Capture the cell that displays the provided text and extract its [X, Y] central coordinate. 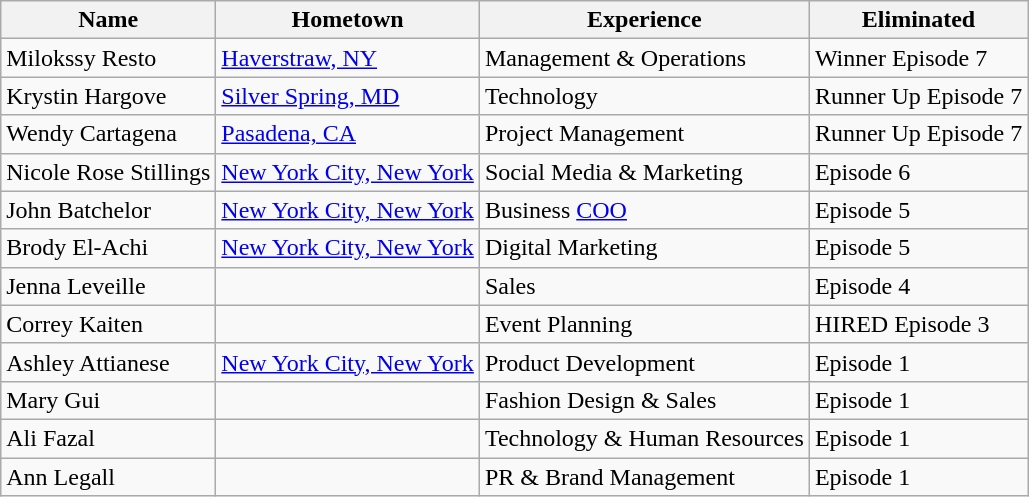
Haverstraw, NY [348, 58]
Event Planning [644, 324]
Nicole Rose Stillings [108, 172]
Mary Gui [108, 400]
Krystin Hargove [108, 96]
Product Development [644, 362]
HIRED Episode 3 [918, 324]
Silver Spring, MD [348, 96]
Correy Kaiten [108, 324]
Technology & Human Resources [644, 438]
PR & Brand Management [644, 477]
Milokssy Resto [108, 58]
Name [108, 20]
Social Media & Marketing [644, 172]
Episode 4 [918, 286]
Sales [644, 286]
Management & Operations [644, 58]
Ali Fazal [108, 438]
Digital Marketing [644, 248]
Ashley Attianese [108, 362]
Jenna Leveille [108, 286]
Business COO [644, 210]
Wendy Cartagena [108, 134]
Technology [644, 96]
Eliminated [918, 20]
Ann Legall [108, 477]
Fashion Design & Sales [644, 400]
Experience [644, 20]
Pasadena, CA [348, 134]
Winner Episode 7 [918, 58]
Project Management [644, 134]
Brody El-Achi [108, 248]
Hometown [348, 20]
John Batchelor [108, 210]
Episode 6 [918, 172]
